For the text-containing cell, return its midpoint in [x, y] coordinate format. 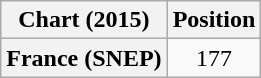
177 [214, 58]
Position [214, 20]
Chart (2015) [84, 20]
France (SNEP) [84, 58]
